Scan for the cell matching the given text and deliver its [X, Y] coordinate at center. 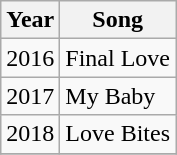
Year [30, 20]
2017 [30, 96]
Final Love [118, 58]
My Baby [118, 96]
2018 [30, 134]
2016 [30, 58]
Love Bites [118, 134]
Song [118, 20]
